Return (x, y) of the center of cell containing provided text 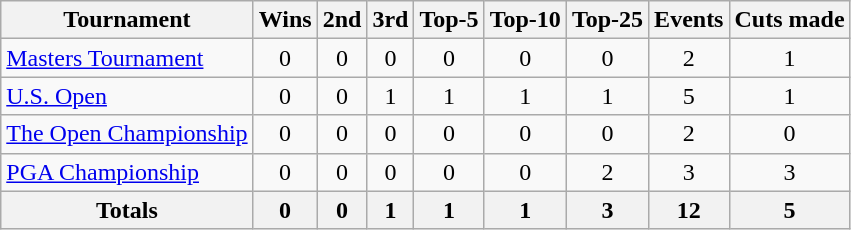
Cuts made (790, 20)
PGA Championship (127, 172)
Top-10 (525, 20)
U.S. Open (127, 96)
Top-5 (449, 20)
Totals (127, 210)
3rd (390, 20)
Top-25 (607, 20)
The Open Championship (127, 134)
Masters Tournament (127, 58)
Wins (285, 20)
12 (689, 210)
Events (689, 20)
2nd (342, 20)
Tournament (127, 20)
